For the text-containing cell, return its midpoint in [x, y] coordinate format. 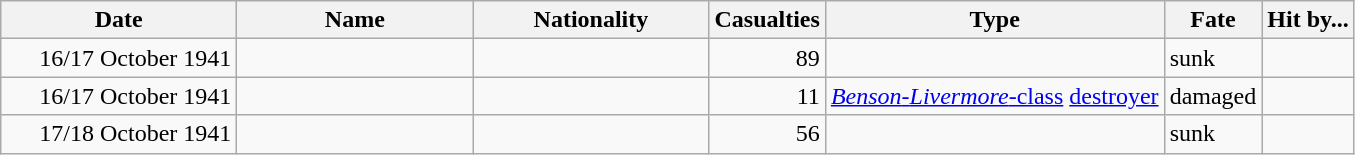
11 [767, 96]
Fate [1213, 20]
Casualties [767, 20]
Type [994, 20]
89 [767, 58]
56 [767, 134]
Nationality [591, 20]
17/18 October 1941 [119, 134]
Name [355, 20]
Date [119, 20]
Benson-Livermore-class destroyer [994, 96]
damaged [1213, 96]
Hit by... [1308, 20]
